For the text-containing cell, return its midpoint in [x, y] coordinate format. 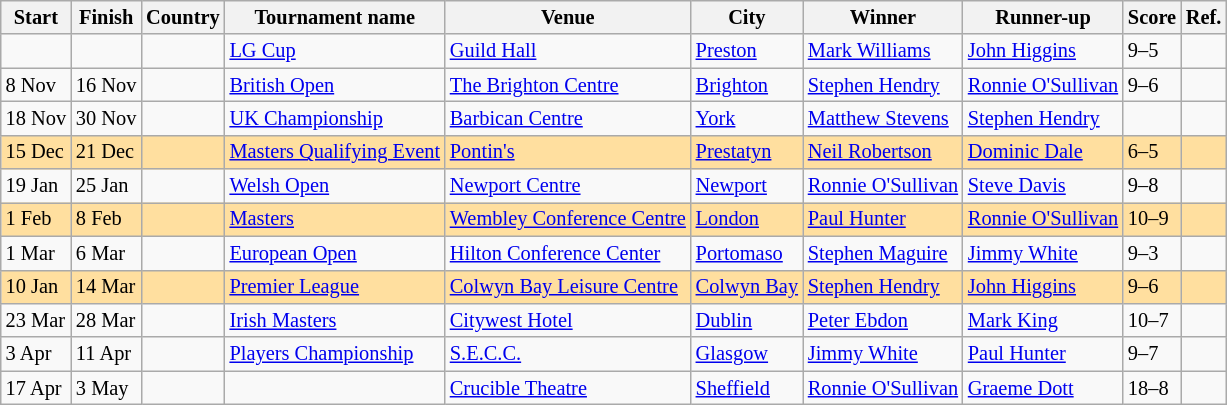
Masters [335, 219]
Finish [106, 17]
6–5 [1152, 152]
18–8 [1152, 388]
Colwyn Bay Leisure Centre [568, 287]
Tournament name [335, 17]
Dominic Dale [1043, 152]
Preston [747, 51]
Mark Williams [883, 51]
Masters Qualifying Event [335, 152]
21 Dec [106, 152]
Winner [883, 17]
14 Mar [106, 287]
Country [182, 17]
8 Feb [106, 219]
Stephen Maguire [883, 253]
Steve Davis [1043, 186]
London [747, 219]
Newport [747, 186]
Pontin's [568, 152]
18 Nov [36, 118]
Portomaso [747, 253]
Hilton Conference Center [568, 253]
10–7 [1152, 320]
Venue [568, 17]
Welsh Open [335, 186]
11 Apr [106, 354]
British Open [335, 85]
Citywest Hotel [568, 320]
Brighton [747, 85]
6 Mar [106, 253]
Premier League [335, 287]
8 Nov [36, 85]
Newport Centre [568, 186]
York [747, 118]
28 Mar [106, 320]
Score [1152, 17]
Glasgow [747, 354]
City [747, 17]
Wembley Conference Centre [568, 219]
15 Dec [36, 152]
Crucible Theatre [568, 388]
UK Championship [335, 118]
S.E.C.C. [568, 354]
Prestatyn [747, 152]
Neil Robertson [883, 152]
3 May [106, 388]
Guild Hall [568, 51]
9–3 [1152, 253]
19 Jan [36, 186]
Graeme Dott [1043, 388]
9–8 [1152, 186]
3 Apr [36, 354]
10–9 [1152, 219]
Start [36, 17]
Colwyn Bay [747, 287]
Irish Masters [335, 320]
Players Championship [335, 354]
1 Feb [36, 219]
9–7 [1152, 354]
Peter Ebdon [883, 320]
17 Apr [36, 388]
30 Nov [106, 118]
10 Jan [36, 287]
1 Mar [36, 253]
Runner-up [1043, 17]
Matthew Stevens [883, 118]
Mark King [1043, 320]
Sheffield [747, 388]
Dublin [747, 320]
16 Nov [106, 85]
Barbican Centre [568, 118]
The Brighton Centre [568, 85]
European Open [335, 253]
Ref. [1204, 17]
25 Jan [106, 186]
9–5 [1152, 51]
23 Mar [36, 320]
LG Cup [335, 51]
